Identify which cell holds the provided text, then report its (X, Y) central coordinate. 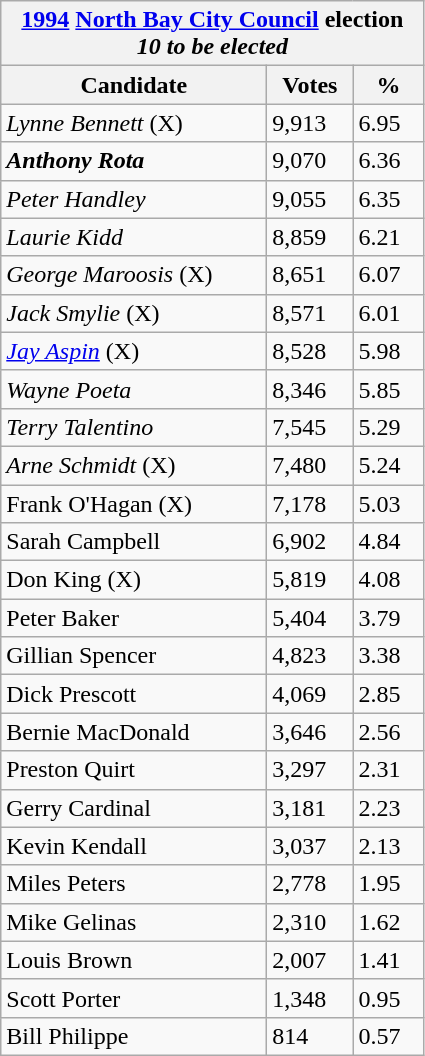
5.24 (388, 465)
Peter Handley (134, 199)
3.79 (388, 618)
Lynne Bennett (X) (134, 123)
6.95 (388, 123)
1.41 (388, 960)
0.57 (388, 1036)
Anthony Rota (134, 161)
2.56 (388, 732)
Kevin Kendall (134, 846)
Bernie MacDonald (134, 732)
2.31 (388, 770)
Gerry Cardinal (134, 808)
2.13 (388, 846)
4,823 (310, 656)
4,069 (310, 694)
Arne Schmidt (X) (134, 465)
9,055 (310, 199)
Miles Peters (134, 884)
1,348 (310, 998)
1994 North Bay City Council election 10 to be elected (212, 34)
6.21 (388, 237)
4.84 (388, 542)
9,913 (310, 123)
3,181 (310, 808)
Mike Gelinas (134, 922)
Votes (310, 85)
Preston Quirt (134, 770)
5.98 (388, 351)
3,297 (310, 770)
2.85 (388, 694)
814 (310, 1036)
Scott Porter (134, 998)
8,528 (310, 351)
6.35 (388, 199)
Jay Aspin (X) (134, 351)
6.07 (388, 275)
Dick Prescott (134, 694)
6.36 (388, 161)
0.95 (388, 998)
7,178 (310, 503)
2,778 (310, 884)
3,037 (310, 846)
Don King (X) (134, 580)
% (388, 85)
5.29 (388, 427)
9,070 (310, 161)
2,310 (310, 922)
3.38 (388, 656)
Frank O'Hagan (X) (134, 503)
6,902 (310, 542)
Peter Baker (134, 618)
5,819 (310, 580)
5,404 (310, 618)
Wayne Poeta (134, 389)
Sarah Campbell (134, 542)
8,346 (310, 389)
1.95 (388, 884)
Louis Brown (134, 960)
1.62 (388, 922)
Terry Talentino (134, 427)
Gillian Spencer (134, 656)
Candidate (134, 85)
7,545 (310, 427)
George Maroosis (X) (134, 275)
8,651 (310, 275)
4.08 (388, 580)
5.85 (388, 389)
6.01 (388, 313)
8,859 (310, 237)
Jack Smylie (X) (134, 313)
2,007 (310, 960)
2.23 (388, 808)
Laurie Kidd (134, 237)
7,480 (310, 465)
Bill Philippe (134, 1036)
8,571 (310, 313)
3,646 (310, 732)
5.03 (388, 503)
